Provide the (x, y) coordinate of the cell's center where the given text is located.  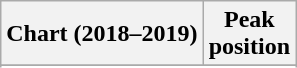
Chart (2018–2019) (102, 34)
Peakposition (249, 34)
